Return the [x, y] coordinate for the center point of the cell that contains the specified text.  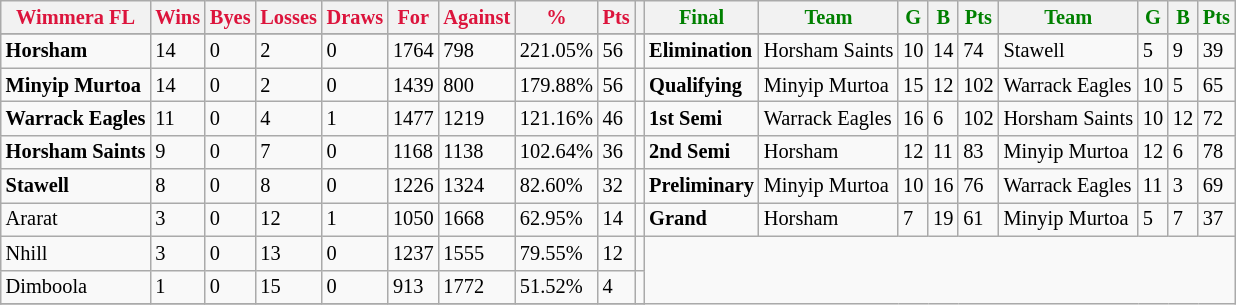
121.16% [556, 118]
1324 [476, 186]
13 [288, 253]
19 [943, 219]
1668 [476, 219]
32 [616, 186]
37 [1216, 219]
Grand [702, 219]
72 [1216, 118]
1138 [476, 152]
179.88% [556, 85]
1555 [476, 253]
76 [978, 186]
Final [702, 17]
221.05% [556, 51]
Wins [178, 17]
Preliminary [702, 186]
Draws [355, 17]
46 [616, 118]
65 [1216, 85]
% [556, 17]
1168 [413, 152]
1772 [476, 287]
1764 [413, 51]
51.52% [556, 287]
83 [978, 152]
Dimboola [76, 287]
69 [1216, 186]
For [413, 17]
1226 [413, 186]
2nd Semi [702, 152]
39 [1216, 51]
Wimmera FL [76, 17]
Byes [230, 17]
79.55% [556, 253]
Qualifying [702, 85]
1050 [413, 219]
Elimination [702, 51]
1237 [413, 253]
78 [1216, 152]
62.95% [556, 219]
Nhill [76, 253]
798 [476, 51]
Losses [288, 17]
1st Semi [702, 118]
1477 [413, 118]
61 [978, 219]
102.64% [556, 152]
Ararat [76, 219]
800 [476, 85]
36 [616, 152]
82.60% [556, 186]
1439 [413, 85]
Against [476, 17]
913 [413, 287]
1219 [476, 118]
74 [978, 51]
